Locate the cell with the specified text and output its (X, Y) center coordinate. 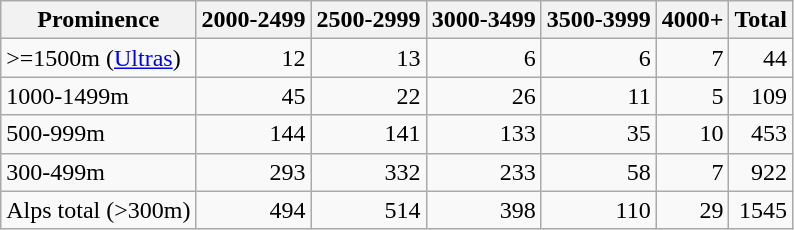
144 (254, 134)
13 (368, 58)
453 (761, 134)
58 (598, 172)
398 (484, 210)
>=1500m (Ultras) (98, 58)
2500-2999 (368, 20)
29 (692, 210)
Total (761, 20)
922 (761, 172)
44 (761, 58)
12 (254, 58)
500-999m (98, 134)
494 (254, 210)
514 (368, 210)
35 (598, 134)
1545 (761, 210)
3500-3999 (598, 20)
10 (692, 134)
2000-2499 (254, 20)
Prominence (98, 20)
22 (368, 96)
141 (368, 134)
1000-1499m (98, 96)
3000-3499 (484, 20)
332 (368, 172)
45 (254, 96)
109 (761, 96)
11 (598, 96)
26 (484, 96)
4000+ (692, 20)
293 (254, 172)
110 (598, 210)
133 (484, 134)
300-499m (98, 172)
233 (484, 172)
5 (692, 96)
Alps total (>300m) (98, 210)
